Locate the cell with the specified text and output its (x, y) center coordinate. 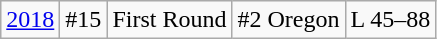
#15 (84, 20)
L 45–88 (390, 20)
2018 (30, 20)
#2 Oregon (288, 20)
First Round (170, 20)
